For the text-containing cell, return its midpoint in (X, Y) coordinate format. 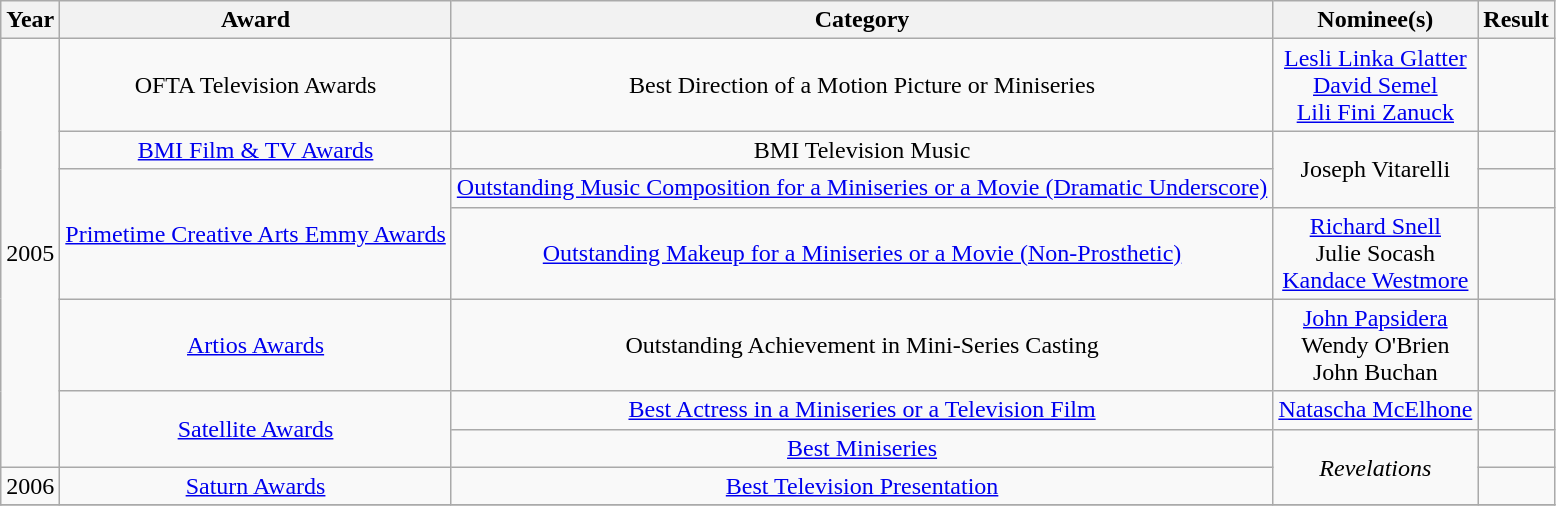
OFTA Television Awards (256, 85)
Category (862, 20)
Outstanding Music Composition for a Miniseries or a Movie (Dramatic Underscore) (862, 188)
Best Direction of a Motion Picture or Miniseries (862, 85)
BMI Film & TV Awards (256, 150)
Outstanding Achievement in Mini-Series Casting (862, 345)
Year (30, 20)
John Papsidera Wendy O'Brien John Buchan (1376, 345)
Nominee(s) (1376, 20)
Revelations (1376, 467)
Lesli Linka Glatter David Semel Lili Fini Zanuck (1376, 85)
Primetime Creative Arts Emmy Awards (256, 234)
Award (256, 20)
Result (1516, 20)
Artios Awards (256, 345)
Joseph Vitarelli (1376, 169)
Satellite Awards (256, 429)
Best Actress in a Miniseries or a Television Film (862, 410)
2005 (30, 253)
Natascha McElhone (1376, 410)
Best Television Presentation (862, 486)
Saturn Awards (256, 486)
Richard Snell Julie Socash Kandace Westmore (1376, 253)
BMI Television Music (862, 150)
2006 (30, 486)
Outstanding Makeup for a Miniseries or a Movie (Non-Prosthetic) (862, 253)
Best Miniseries (862, 448)
